From the cell containing the given text, extract its center point as (x, y) coordinate. 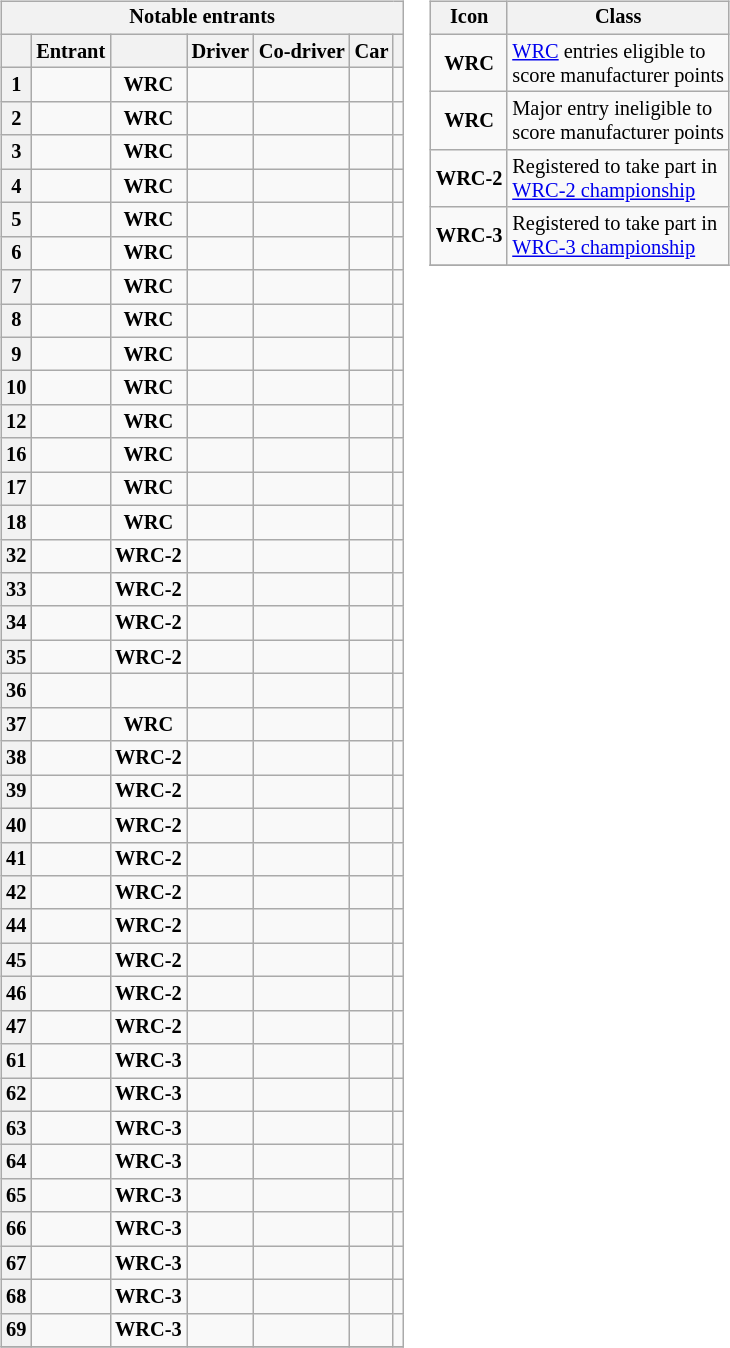
Registered to take part inWRC-3 championship (618, 236)
32 (16, 556)
Icon (469, 18)
3 (16, 152)
7 (16, 287)
36 (16, 691)
47 (16, 1027)
37 (16, 724)
42 (16, 893)
67 (16, 1263)
Class (618, 18)
8 (16, 321)
Co-driver (302, 51)
17 (16, 489)
66 (16, 1229)
46 (16, 994)
18 (16, 522)
Registered to take part inWRC-2 championship (618, 179)
Car (372, 51)
9 (16, 354)
69 (16, 1330)
40 (16, 825)
Major entry ineligible toscore manufacturer points (618, 121)
WRC entries eligible toscore manufacturer points (618, 63)
5 (16, 220)
61 (16, 1061)
68 (16, 1297)
65 (16, 1196)
62 (16, 1095)
10 (16, 388)
34 (16, 623)
45 (16, 960)
6 (16, 253)
12 (16, 422)
1 (16, 85)
64 (16, 1162)
Notable entrants (202, 18)
Driver (220, 51)
44 (16, 926)
39 (16, 792)
63 (16, 1128)
35 (16, 657)
4 (16, 186)
38 (16, 758)
16 (16, 455)
Entrant (70, 51)
2 (16, 119)
41 (16, 859)
33 (16, 590)
